Return the (x, y) coordinate for the center point of the cell that contains the specified text.  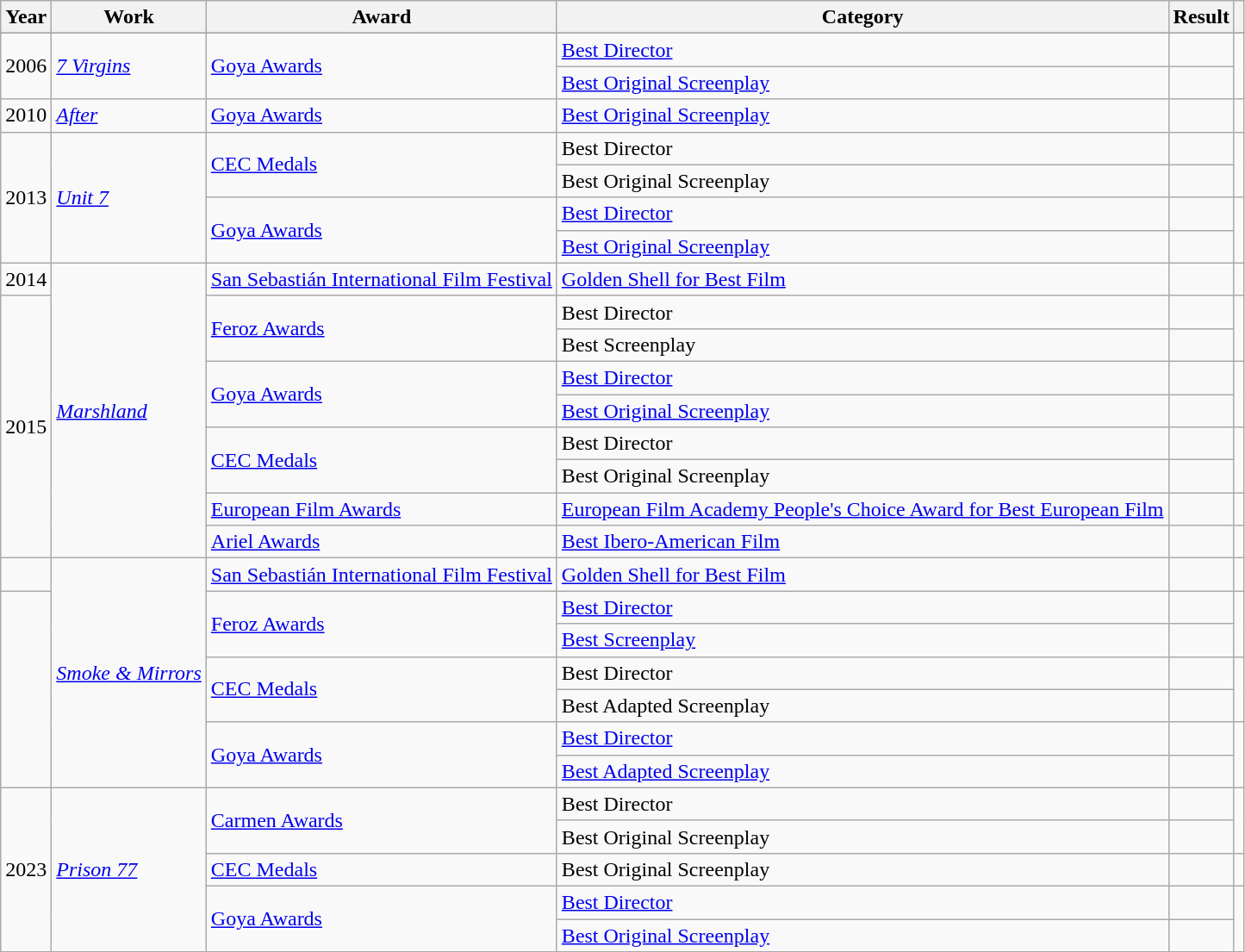
7 Virgins (129, 66)
Ariel Awards (381, 542)
2014 (26, 279)
2015 (26, 426)
Prison 77 (129, 869)
Year (26, 17)
Marshland (129, 410)
Smoke & Mirrors (129, 673)
After (129, 115)
2023 (26, 869)
European Film Academy People's Choice Award for Best European Film (862, 509)
2010 (26, 115)
Unit 7 (129, 197)
2006 (26, 66)
Award (381, 17)
Category (862, 17)
Carmen Awards (381, 820)
2013 (26, 197)
Result (1201, 17)
Best Ibero-American Film (862, 542)
Work (129, 17)
European Film Awards (381, 509)
